Scan for the cell matching the given text and deliver its [X, Y] coordinate at center. 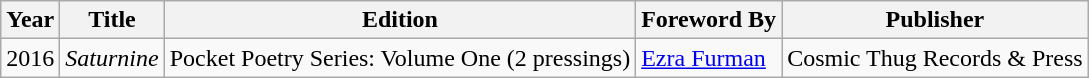
Publisher [936, 20]
Pocket Poetry Series: Volume One (2 pressings) [400, 58]
Edition [400, 20]
Cosmic Thug Records & Press [936, 58]
Title [112, 20]
Year [30, 20]
Foreword By [709, 20]
Ezra Furman [709, 58]
Saturnine [112, 58]
2016 [30, 58]
